Return [X, Y] of the center of cell containing provided text 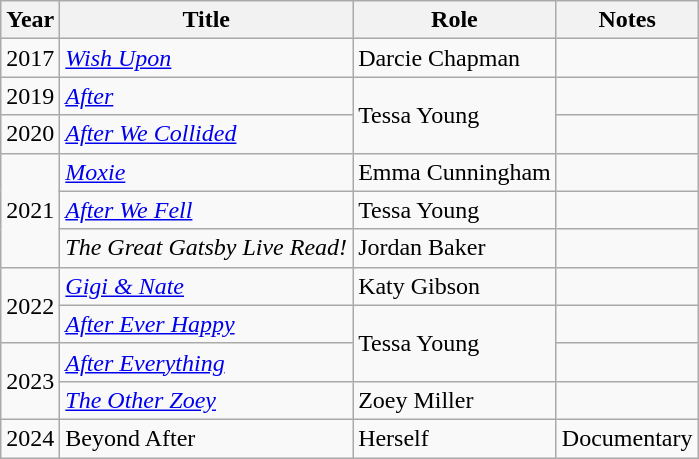
Role [455, 20]
Darcie Chapman [455, 58]
Title [206, 20]
After Everything [206, 362]
2022 [30, 305]
After We Fell [206, 210]
2023 [30, 381]
Beyond After [206, 438]
Documentary [627, 438]
Notes [627, 20]
Wish Upon [206, 58]
The Great Gatsby Live Read! [206, 248]
After [206, 96]
Gigi & Nate [206, 286]
After Ever Happy [206, 324]
Emma Cunningham [455, 172]
2020 [30, 134]
Moxie [206, 172]
Katy Gibson [455, 286]
2017 [30, 58]
Jordan Baker [455, 248]
Year [30, 20]
The Other Zoey [206, 400]
Herself [455, 438]
2021 [30, 210]
Zoey Miller [455, 400]
After We Collided [206, 134]
2019 [30, 96]
2024 [30, 438]
